For the text-containing cell, return its midpoint in (x, y) coordinate format. 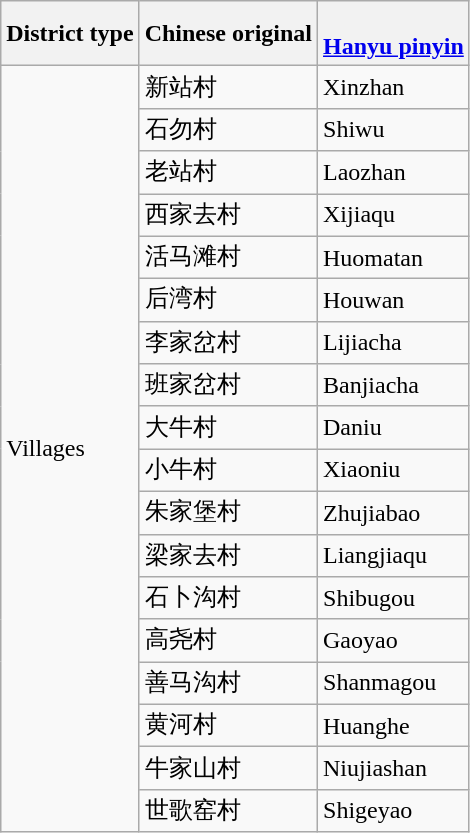
Xijiaqu (394, 216)
Xiaoniu (394, 470)
班家岔村 (228, 386)
大牛村 (228, 428)
Banjiacha (394, 386)
Shanmagou (394, 684)
Xinzhan (394, 88)
高尧村 (228, 640)
Gaoyao (394, 640)
Liangjiaqu (394, 556)
石勿村 (228, 130)
梁家去村 (228, 556)
Niujiashan (394, 768)
Shibugou (394, 598)
善马沟村 (228, 684)
李家岔村 (228, 342)
朱家堡村 (228, 512)
Huanghe (394, 726)
Lijiacha (394, 342)
西家去村 (228, 216)
Shiwu (394, 130)
Zhujiabao (394, 512)
Villages (70, 449)
Houwan (394, 300)
石卜沟村 (228, 598)
世歌窑村 (228, 810)
老站村 (228, 172)
Laozhan (394, 172)
活马滩村 (228, 258)
黄河村 (228, 726)
Hanyu pinyin (394, 34)
新站村 (228, 88)
Shigeyao (394, 810)
Chinese original (228, 34)
District type (70, 34)
小牛村 (228, 470)
牛家山村 (228, 768)
Huomatan (394, 258)
后湾村 (228, 300)
Daniu (394, 428)
